Find where the given text appears and provide that cell's center as [x, y] coordinate. 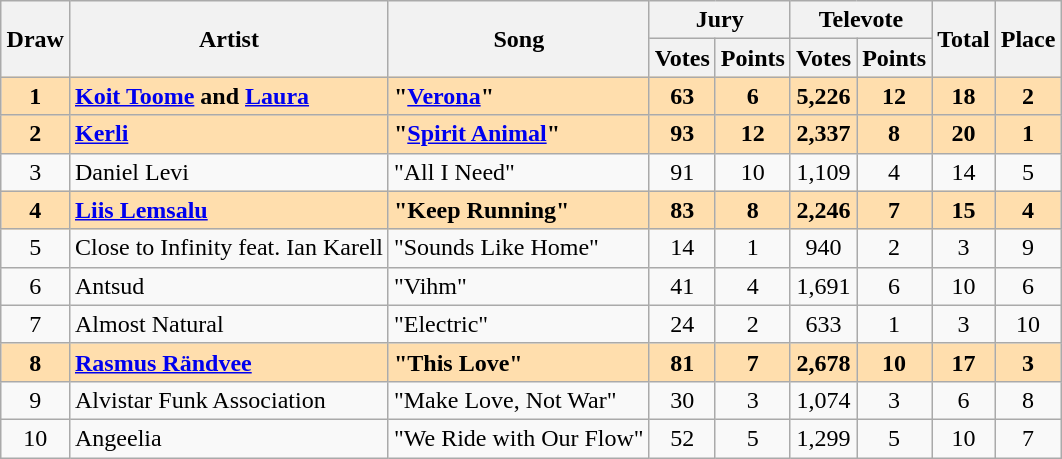
Koit Toome and Laura [228, 96]
Kerli [228, 134]
24 [682, 324]
Jury [720, 20]
940 [823, 248]
1,691 [823, 286]
41 [682, 286]
81 [682, 362]
633 [823, 324]
"Spirit Animal" [518, 134]
20 [964, 134]
5,226 [823, 96]
1,299 [823, 438]
"Verona" [518, 96]
Artist [228, 39]
Song [518, 39]
2,246 [823, 210]
Antsud [228, 286]
"Electric" [518, 324]
"This Love" [518, 362]
"Sounds Like Home" [518, 248]
15 [964, 210]
18 [964, 96]
91 [682, 172]
Angeelia [228, 438]
83 [682, 210]
Daniel Levi [228, 172]
"All I Need" [518, 172]
Alvistar Funk Association [228, 400]
2,337 [823, 134]
1,109 [823, 172]
Total [964, 39]
93 [682, 134]
Close to Infinity feat. Ian Karell [228, 248]
30 [682, 400]
"Make Love, Not War" [518, 400]
63 [682, 96]
Almost Natural [228, 324]
Rasmus Rändvee [228, 362]
"We Ride with Our Flow" [518, 438]
Place [1028, 39]
Draw [35, 39]
Liis Lemsalu [228, 210]
Televote [860, 20]
2,678 [823, 362]
17 [964, 362]
52 [682, 438]
"Vihm" [518, 286]
1,074 [823, 400]
"Keep Running" [518, 210]
